Search for the cell housing the specified text and yield its (X, Y) center coordinate. 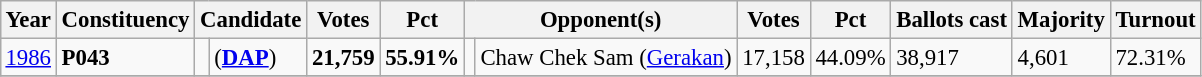
P043 (125, 57)
Majority (1061, 20)
1986 (28, 57)
Ballots cast (952, 20)
Turnout (1156, 20)
Constituency (125, 20)
72.31% (1156, 57)
Chaw Chek Sam (Gerakan) (606, 57)
Opponent(s) (600, 20)
44.09% (850, 57)
21,759 (344, 57)
Candidate (251, 20)
17,158 (774, 57)
4,601 (1061, 57)
Year (28, 20)
(DAP) (258, 57)
38,917 (952, 57)
55.91% (422, 57)
